Identify which cell holds the provided text, then report its (X, Y) central coordinate. 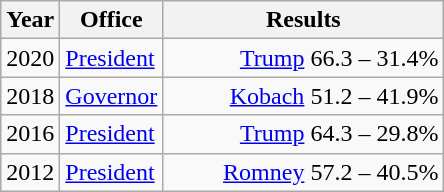
Governor (112, 96)
Trump 64.3 – 29.8% (304, 134)
Trump 66.3 – 31.4% (304, 58)
Romney 57.2 – 40.5% (304, 172)
2020 (30, 58)
Office (112, 20)
Year (30, 20)
2018 (30, 96)
2016 (30, 134)
Results (304, 20)
Kobach 51.2 – 41.9% (304, 96)
2012 (30, 172)
